Capture the cell that displays the provided text and extract its [x, y] central coordinate. 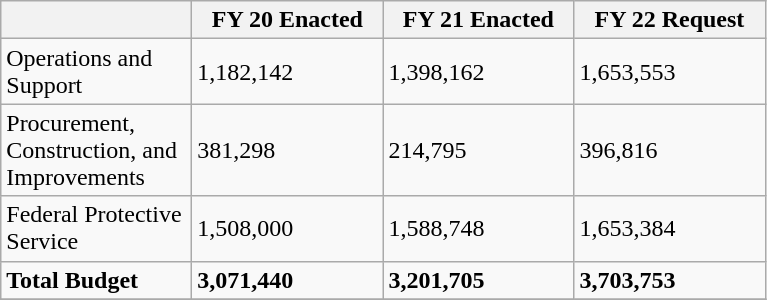
396,816 [670, 150]
FY 21 Enacted [478, 20]
1,653,553 [670, 72]
1,508,000 [288, 228]
1,182,142 [288, 72]
3,201,705 [478, 280]
Federal Protective Service [96, 228]
3,703,753 [670, 280]
3,071,440 [288, 280]
1,588,748 [478, 228]
FY 20 Enacted [288, 20]
Operations and Support [96, 72]
1,653,384 [670, 228]
214,795 [478, 150]
1,398,162 [478, 72]
381,298 [288, 150]
FY 22 Request [670, 20]
Total Budget [96, 280]
Procurement, Construction, and Improvements [96, 150]
